Extract the (X, Y) coordinate from the center of the cell holding the provided text.  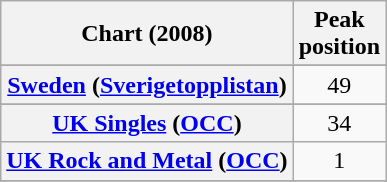
34 (339, 123)
UK Rock and Metal (OCC) (147, 161)
49 (339, 85)
Chart (2008) (147, 34)
UK Singles (OCC) (147, 123)
1 (339, 161)
Sweden (Sverigetopplistan) (147, 85)
Peakposition (339, 34)
